Pinpoint the cell where the given text exists, returning its (X, Y) midpoint coordinate. 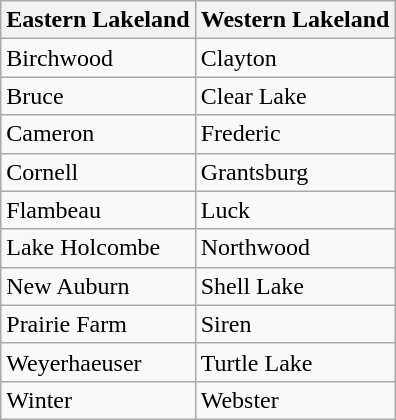
New Auburn (98, 286)
Prairie Farm (98, 324)
Webster (295, 400)
Cornell (98, 172)
Flambeau (98, 210)
Bruce (98, 96)
Northwood (295, 248)
Clear Lake (295, 96)
Luck (295, 210)
Western Lakeland (295, 20)
Clayton (295, 58)
Grantsburg (295, 172)
Cameron (98, 134)
Winter (98, 400)
Turtle Lake (295, 362)
Eastern Lakeland (98, 20)
Weyerhaeuser (98, 362)
Birchwood (98, 58)
Frederic (295, 134)
Lake Holcombe (98, 248)
Shell Lake (295, 286)
Siren (295, 324)
